Find where the given text appears and provide that cell's center as [X, Y] coordinate. 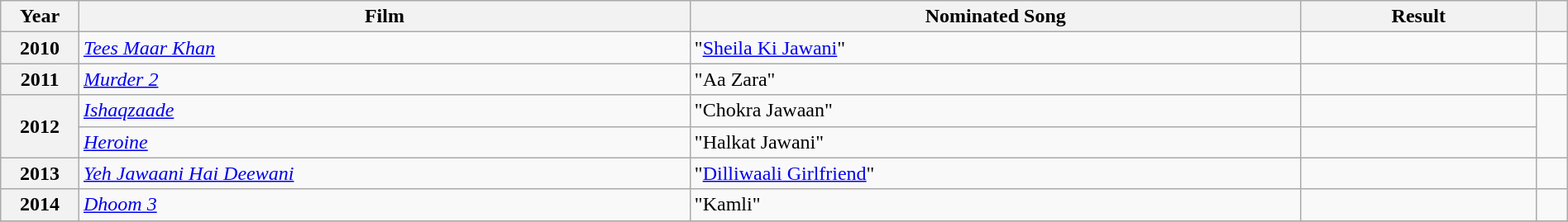
Heroine [384, 142]
Ishaqzaade [384, 111]
"Halkat Jawani" [996, 142]
"Aa Zara" [996, 79]
2014 [40, 205]
Nominated Song [996, 17]
"Chokra Jawaan" [996, 111]
2013 [40, 173]
"Sheila Ki Jawani" [996, 48]
Dhoom 3 [384, 205]
Film [384, 17]
2010 [40, 48]
Year [40, 17]
"Dilliwaali Girlfriend" [996, 173]
2012 [40, 126]
"Kamli" [996, 205]
2011 [40, 79]
Murder 2 [384, 79]
Yeh Jawaani Hai Deewani [384, 173]
Result [1418, 17]
Tees Maar Khan [384, 48]
